Extract the (X, Y) coordinate from the center of the cell holding the provided text.  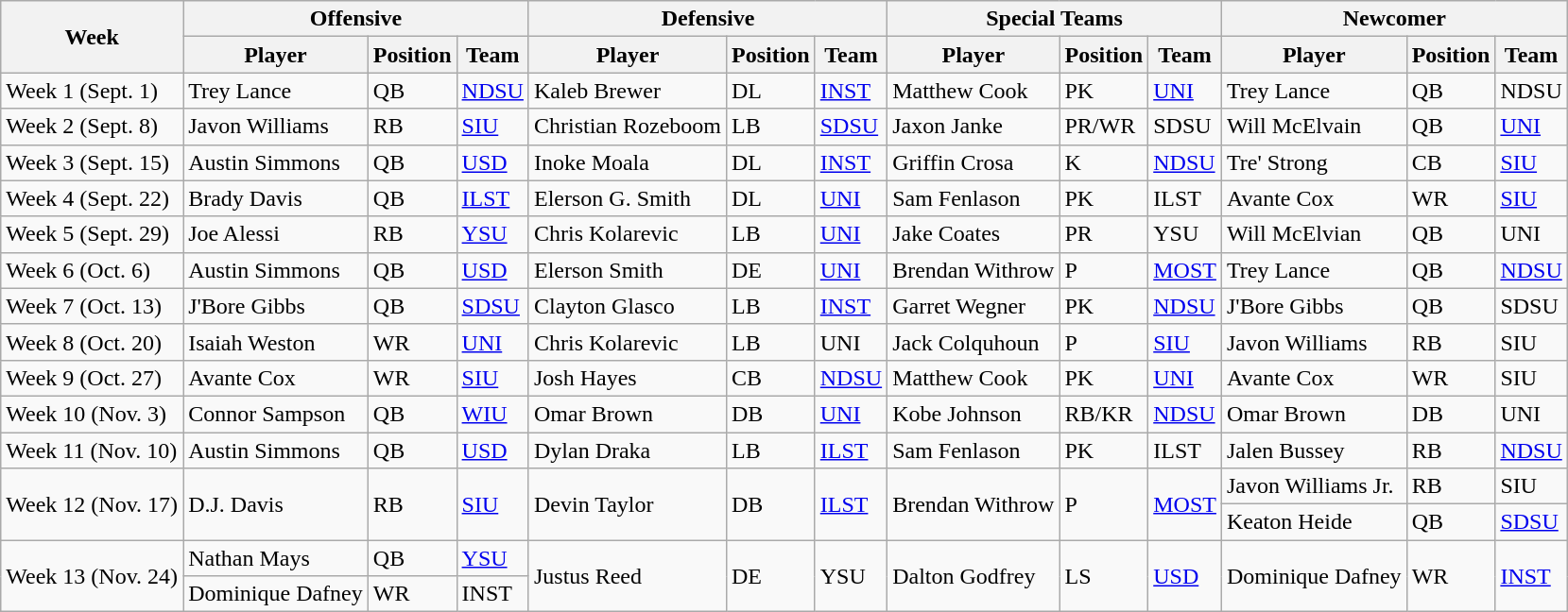
Keaton Heide (1314, 522)
RB/KR (1104, 414)
Garret Wegner (974, 306)
Elerson G. Smith (628, 198)
Week (93, 37)
Week 1 (Sept. 1) (93, 91)
Jaxon Janke (974, 127)
Elerson Smith (628, 270)
Kaleb Brewer (628, 91)
Kobe Johnson (974, 414)
Dalton Godfrey (974, 576)
Isaiah Weston (276, 342)
Special Teams (1055, 19)
PR (1104, 234)
Jake Coates (974, 234)
Week 3 (Sept. 15) (93, 162)
Week 5 (Sept. 29) (93, 234)
Griffin Crosa (974, 162)
Josh Hayes (628, 378)
Week 2 (Sept. 8) (93, 127)
LS (1104, 576)
Week 7 (Oct. 13) (93, 306)
Devin Taylor (628, 504)
Justus Reed (628, 576)
Defensive (707, 19)
PR/WR (1104, 127)
Inoke Moala (628, 162)
Week 8 (Oct. 20) (93, 342)
K (1104, 162)
Tre' Strong (1314, 162)
Will McElvain (1314, 127)
Christian Rozeboom (628, 127)
Week 11 (Nov. 10) (93, 450)
Week 4 (Sept. 22) (93, 198)
Javon Williams Jr. (1314, 486)
Will McElvian (1314, 234)
Week 9 (Oct. 27) (93, 378)
Week 13 (Nov. 24) (93, 576)
Nathan Mays (276, 558)
D.J. Davis (276, 504)
Joe Alessi (276, 234)
Connor Sampson (276, 414)
Jalen Bussey (1314, 450)
Dylan Draka (628, 450)
Week 10 (Nov. 3) (93, 414)
Week 6 (Oct. 6) (93, 270)
Brady Davis (276, 198)
WIU (492, 414)
Week 12 (Nov. 17) (93, 504)
Newcomer (1394, 19)
Offensive (356, 19)
Jack Colquhoun (974, 342)
Clayton Glasco (628, 306)
